For the text-containing cell, return its midpoint in (X, Y) coordinate format. 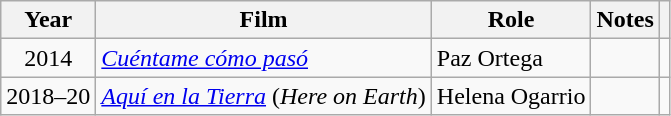
2014 (48, 58)
Notes (625, 20)
Film (264, 20)
Helena Ogarrio (511, 96)
Role (511, 20)
Paz Ortega (511, 58)
Aquí en la Tierra (Here on Earth) (264, 96)
Year (48, 20)
2018–20 (48, 96)
Cuéntame cómo pasó (264, 58)
